Find where the given text appears and provide that cell's center as [X, Y] coordinate. 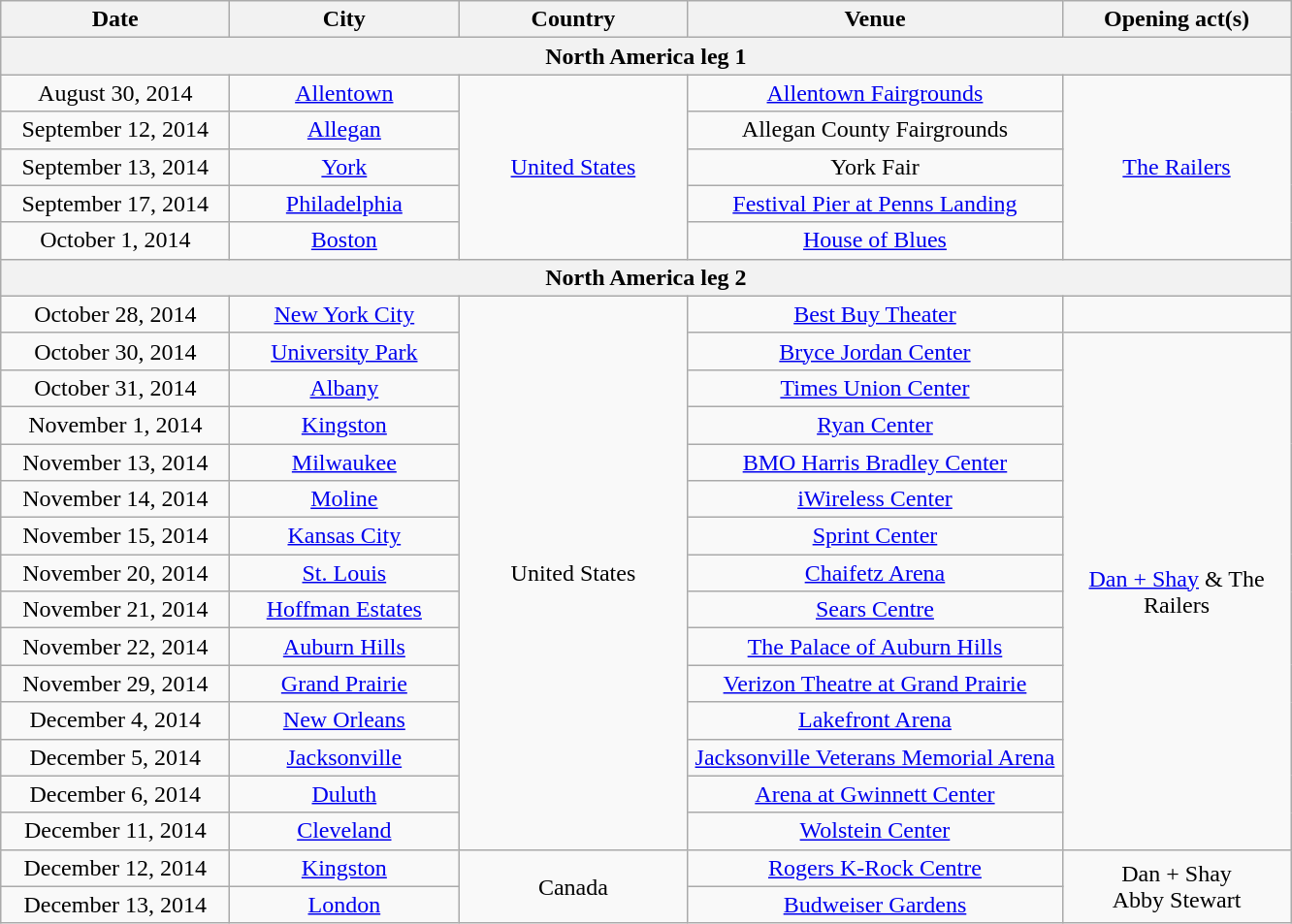
Moline [344, 499]
December 11, 2014 [115, 831]
Jacksonville [344, 757]
New York City [344, 314]
Rogers K-Rock Centre [875, 868]
Date [115, 19]
Boston [344, 240]
December 5, 2014 [115, 757]
Lakefront Arena [875, 720]
Verizon Theatre at Grand Prairie [875, 684]
The Palace of Auburn Hills [875, 647]
Hoffman Estates [344, 610]
Best Buy Theater [875, 314]
iWireless Center [875, 499]
New Orleans [344, 720]
December 4, 2014 [115, 720]
Grand Prairie [344, 684]
North America leg 2 [646, 277]
November 22, 2014 [115, 647]
Auburn Hills [344, 647]
House of Blues [875, 240]
Sears Centre [875, 610]
Duluth [344, 794]
Budweiser Gardens [875, 905]
City [344, 19]
October 31, 2014 [115, 388]
November 15, 2014 [115, 536]
December 6, 2014 [115, 794]
November 1, 2014 [115, 425]
London [344, 905]
The Railers [1177, 167]
November 21, 2014 [115, 610]
October 1, 2014 [115, 240]
Chaifetz Arena [875, 573]
Kansas City [344, 536]
Opening act(s) [1177, 19]
August 30, 2014 [115, 93]
Arena at Gwinnett Center [875, 794]
September 17, 2014 [115, 204]
October 30, 2014 [115, 351]
November 14, 2014 [115, 499]
Dan + Shay & The Railers [1177, 591]
Times Union Center [875, 388]
Dan + Shay Abby Stewart [1177, 886]
York [344, 167]
Allentown Fairgrounds [875, 93]
Albany [344, 388]
September 12, 2014 [115, 130]
York Fair [875, 167]
Wolstein Center [875, 831]
BMO Harris Bradley Center [875, 462]
Venue [875, 19]
November 29, 2014 [115, 684]
November 13, 2014 [115, 462]
Allegan [344, 130]
September 13, 2014 [115, 167]
Cleveland [344, 831]
Bryce Jordan Center [875, 351]
Sprint Center [875, 536]
North America leg 1 [646, 56]
December 12, 2014 [115, 868]
University Park [344, 351]
Allentown [344, 93]
October 28, 2014 [115, 314]
Canada [573, 886]
St. Louis [344, 573]
Country [573, 19]
Philadelphia [344, 204]
December 13, 2014 [115, 905]
Milwaukee [344, 462]
Jacksonville Veterans Memorial Arena [875, 757]
Allegan County Fairgrounds [875, 130]
Ryan Center [875, 425]
Festival Pier at Penns Landing [875, 204]
November 20, 2014 [115, 573]
